Output the (x, y) coordinate of the center of the cell containing the given text.  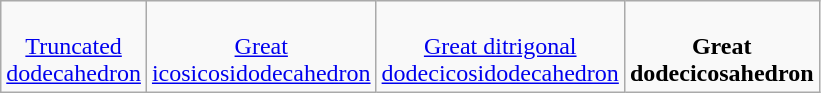
Great icosicosidodecahedron (261, 47)
Great ditrigonal dodecicosidodecahedron (500, 47)
Great dodecicosahedron (722, 47)
Truncated dodecahedron (74, 47)
